Capture the cell that displays the provided text and extract its [X, Y] central coordinate. 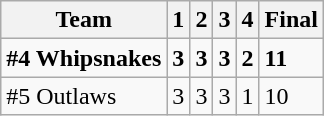
#5 Outlaws [84, 96]
11 [291, 58]
Team [84, 20]
4 [248, 20]
10 [291, 96]
Final [291, 20]
#4 Whipsnakes [84, 58]
